Search for the cell housing the specified text and yield its [X, Y] center coordinate. 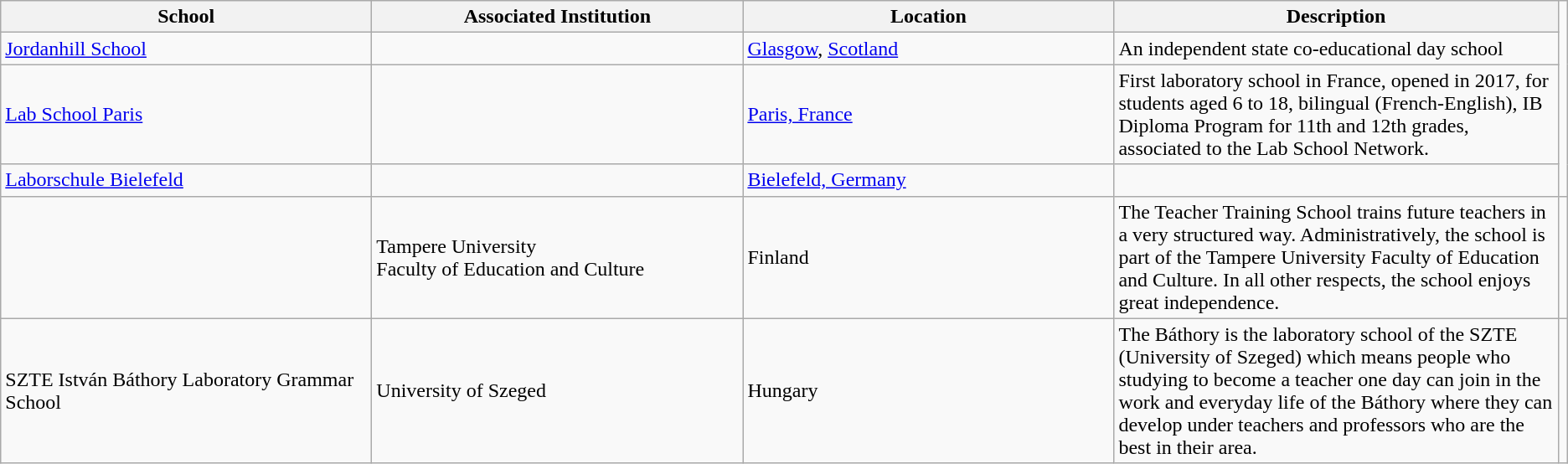
Laborschule Bielefeld [186, 180]
Finland [928, 257]
Bielefeld, Germany [928, 180]
Tampere UniversityFaculty of Education and Culture [558, 257]
SZTE István Báthory Laboratory Grammar School [186, 390]
Location [928, 17]
Hungary [928, 390]
Glasgow, Scotland [928, 49]
Lab School Paris [186, 114]
Description [1336, 17]
Jordanhill School [186, 49]
University of Szeged [558, 390]
An independent state co-educational day school [1336, 49]
Paris, France [928, 114]
School [186, 17]
Associated Institution [558, 17]
